Pinpoint the cell where the given text exists, returning its [x, y] midpoint coordinate. 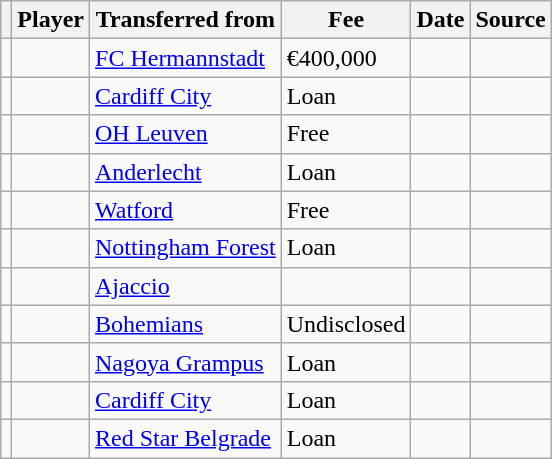
Source [510, 20]
Fee [346, 20]
Bohemians [186, 324]
Nagoya Grampus [186, 362]
Red Star Belgrade [186, 438]
OH Leuven [186, 134]
Transferred from [186, 20]
Undisclosed [346, 324]
Ajaccio [186, 286]
Watford [186, 210]
FC Hermannstadt [186, 58]
€400,000 [346, 58]
Date [440, 20]
Anderlecht [186, 172]
Player [51, 20]
Nottingham Forest [186, 248]
